Return the [x, y] coordinate for the center point of the cell that contains the specified text.  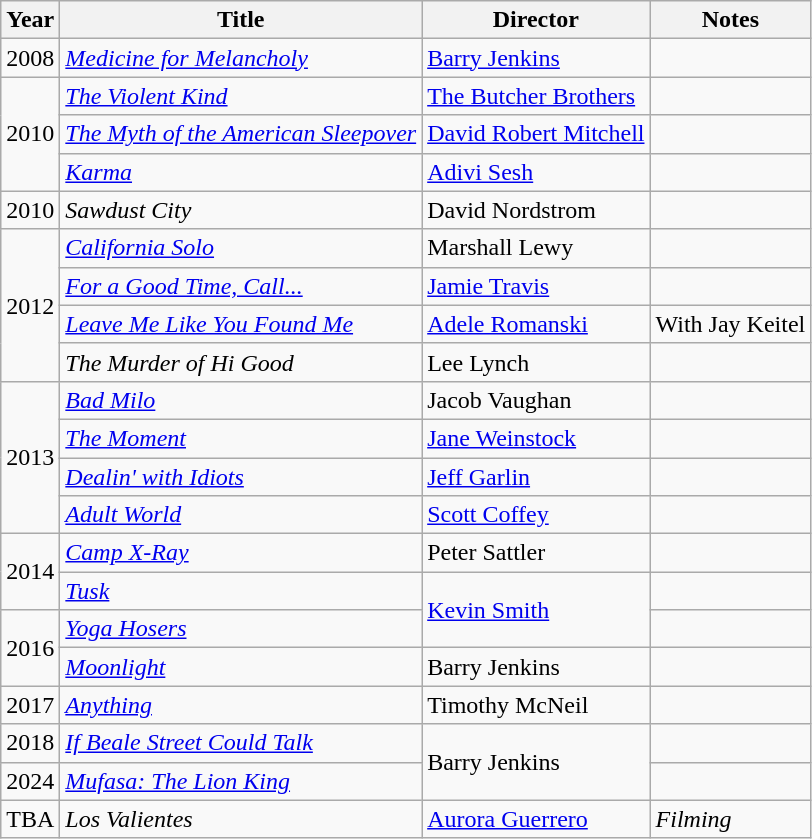
2018 [30, 743]
Aurora Guerrero [536, 819]
Marshall Lewy [536, 248]
Director [536, 20]
Sawdust City [241, 210]
TBA [30, 819]
Camp X-Ray [241, 553]
Jacob Vaughan [536, 400]
2008 [30, 58]
If Beale Street Could Talk [241, 743]
2016 [30, 648]
2017 [30, 705]
Yoga Hosers [241, 629]
Scott Coffey [536, 515]
Title [241, 20]
David Robert Mitchell [536, 134]
Peter Sattler [536, 553]
Mufasa: The Lion King [241, 781]
Timothy McNeil [536, 705]
Jeff Garlin [536, 477]
Anything [241, 705]
Adivi Sesh [536, 172]
Bad Milo [241, 400]
The Murder of Hi Good [241, 362]
Notes [730, 20]
2014 [30, 572]
2012 [30, 305]
Year [30, 20]
California Solo [241, 248]
The Moment [241, 438]
2024 [30, 781]
Adele Romanski [536, 324]
Jane Weinstock [536, 438]
Lee Lynch [536, 362]
Filming [730, 819]
Jamie Travis [536, 286]
2013 [30, 457]
Leave Me Like You Found Me [241, 324]
Medicine for Melancholy [241, 58]
The Myth of the American Sleepover [241, 134]
The Butcher Brothers [536, 96]
For a Good Time, Call... [241, 286]
Dealin' with Idiots [241, 477]
Adult World [241, 515]
Moonlight [241, 667]
With Jay Keitel [730, 324]
Los Valientes [241, 819]
David Nordstrom [536, 210]
Kevin Smith [536, 610]
The Violent Kind [241, 96]
Karma [241, 172]
Tusk [241, 591]
